Detect which cell encompasses the target text, then output its [x, y] center coordinate. 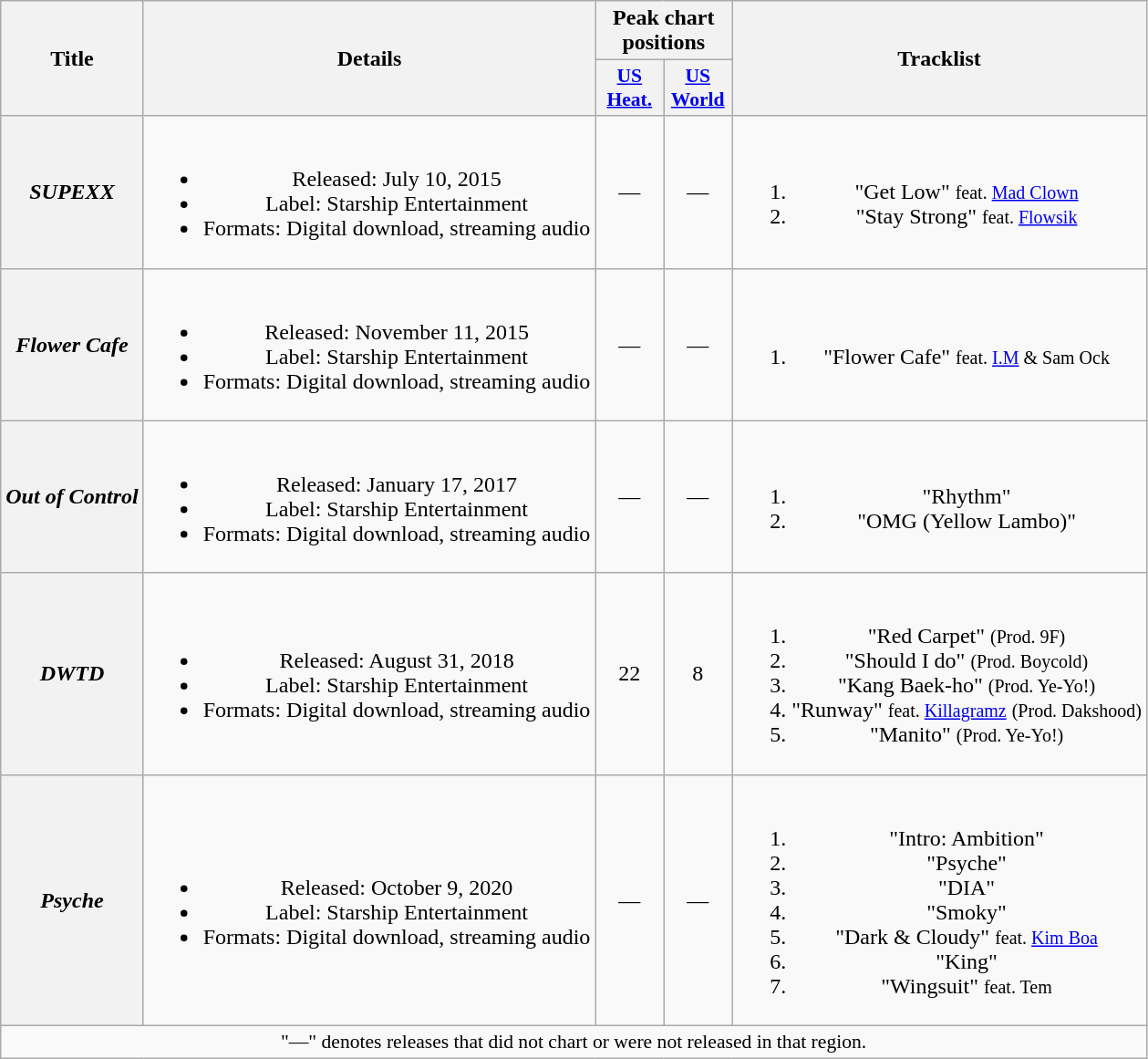
Title [72, 58]
"Get Low" feat. Mad Clown"Stay Strong" feat. Flowsik [939, 192]
Peak chart positions [664, 31]
Released: January 17, 2017Label: Starship EntertainmentFormats: Digital download, streaming audio [369, 496]
Released: November 11, 2015Label: Starship EntertainmentFormats: Digital download, streaming audio [369, 345]
Out of Control [72, 496]
SUPEXX [72, 192]
USHeat. [629, 88]
Flower Cafe [72, 345]
Psyche [72, 899]
8 [698, 673]
Tracklist [939, 58]
22 [629, 673]
"—" denotes releases that did not chart or were not released in that region. [574, 1042]
Details [369, 58]
DWTD [72, 673]
"Intro: Ambition""Psyche""DIA""Smoky""Dark & Cloudy" feat. Kim Boa"King""Wingsuit" feat. Tem [939, 899]
"Red Carpet" (Prod. 9F)"Should I do" (Prod. Boycold)"Kang Baek-ho" (Prod. Ye-Yo!)"Runway" feat. Killagramz (Prod. Dakshood)"Manito" (Prod. Ye-Yo!) [939, 673]
"Flower Cafe" feat. I.M & Sam Ock [939, 345]
USWorld [698, 88]
Released: October 9, 2020Label: Starship EntertainmentFormats: Digital download, streaming audio [369, 899]
Released: August 31, 2018Label: Starship EntertainmentFormats: Digital download, streaming audio [369, 673]
"Rhythm""OMG (Yellow Lambo)" [939, 496]
Released: July 10, 2015Label: Starship EntertainmentFormats: Digital download, streaming audio [369, 192]
